Pinpoint the cell where the given text exists, returning its (x, y) midpoint coordinate. 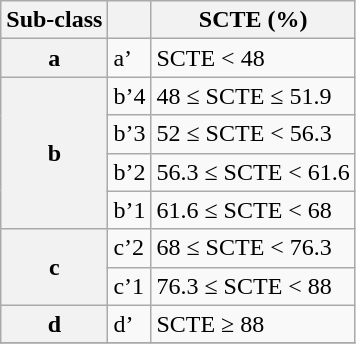
Sub-class (54, 20)
61.6 ≤ SCTE < 68 (253, 210)
SCTE < 48 (253, 58)
SCTE ≥ 88 (253, 324)
b’2 (130, 172)
a (54, 58)
c’2 (130, 248)
52 ≤ SCTE < 56.3 (253, 134)
56.3 ≤ SCTE < 61.6 (253, 172)
b’3 (130, 134)
b (54, 153)
b’4 (130, 96)
c (54, 267)
c’1 (130, 286)
d (54, 324)
48 ≤ SCTE ≤ 51.9 (253, 96)
SCTE (%) (253, 20)
a’ (130, 58)
76.3 ≤ SCTE < 88 (253, 286)
d’ (130, 324)
b’1 (130, 210)
68 ≤ SCTE < 76.3 (253, 248)
